Capture the cell that displays the provided text and extract its [x, y] central coordinate. 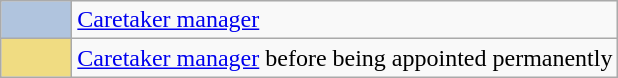
Caretaker manager [345, 20]
Caretaker manager before being appointed permanently [345, 58]
